Locate the cell with the specified text and output its (X, Y) center coordinate. 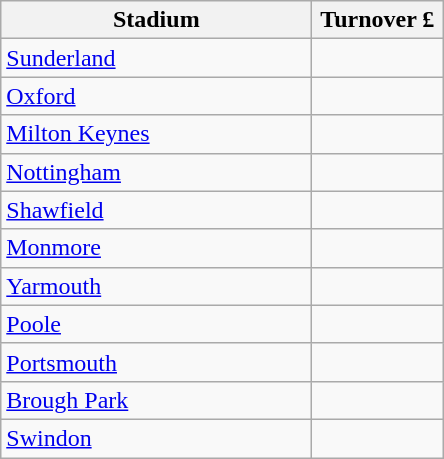
Turnover £ (378, 20)
Brough Park (156, 400)
Monmore (156, 248)
Milton Keynes (156, 134)
Poole (156, 324)
Yarmouth (156, 286)
Sunderland (156, 58)
Nottingham (156, 172)
Stadium (156, 20)
Swindon (156, 438)
Portsmouth (156, 362)
Oxford (156, 96)
Shawfield (156, 210)
